Search for the cell housing the specified text and yield its (x, y) center coordinate. 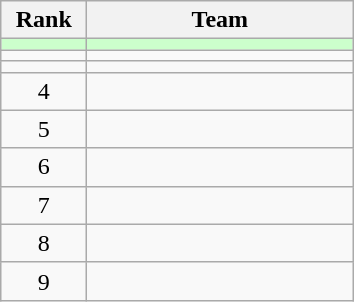
5 (44, 129)
8 (44, 243)
6 (44, 167)
Team (220, 20)
4 (44, 91)
9 (44, 281)
7 (44, 205)
Rank (44, 20)
